Capture the cell that displays the provided text and extract its [x, y] central coordinate. 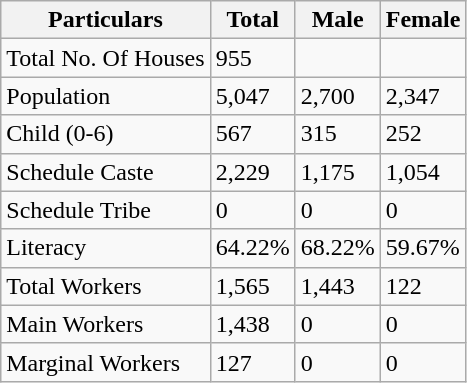
1,565 [252, 286]
955 [252, 58]
68.22% [338, 248]
Schedule Caste [106, 172]
59.67% [423, 248]
Total [252, 20]
Child (0-6) [106, 134]
Schedule Tribe [106, 210]
Main Workers [106, 324]
5,047 [252, 96]
252 [423, 134]
Marginal Workers [106, 362]
Female [423, 20]
127 [252, 362]
Total Workers [106, 286]
Male [338, 20]
567 [252, 134]
2,347 [423, 96]
1,438 [252, 324]
Total No. Of Houses [106, 58]
1,054 [423, 172]
Literacy [106, 248]
Population [106, 96]
122 [423, 286]
1,443 [338, 286]
64.22% [252, 248]
315 [338, 134]
2,229 [252, 172]
2,700 [338, 96]
1,175 [338, 172]
Particulars [106, 20]
